Locate the cell with the specified text and output its (x, y) center coordinate. 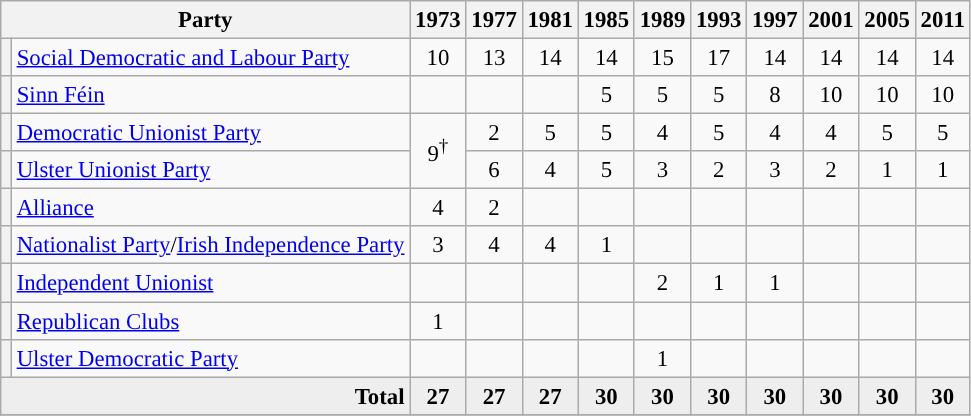
13 (494, 58)
1997 (775, 20)
Total (206, 396)
1977 (494, 20)
Ulster Democratic Party (210, 358)
1973 (438, 20)
Alliance (210, 208)
1989 (662, 20)
9† (438, 152)
1985 (606, 20)
Sinn Féin (210, 95)
2011 (942, 20)
1993 (719, 20)
Independent Unionist (210, 283)
1981 (550, 20)
Social Democratic and Labour Party (210, 58)
Party (206, 20)
2005 (887, 20)
2001 (831, 20)
Republican Clubs (210, 321)
Nationalist Party/Irish Independence Party (210, 245)
8 (775, 95)
6 (494, 170)
Ulster Unionist Party (210, 170)
15 (662, 58)
Democratic Unionist Party (210, 133)
17 (719, 58)
